Return the [x, y] coordinate for the center point of the cell that contains the specified text.  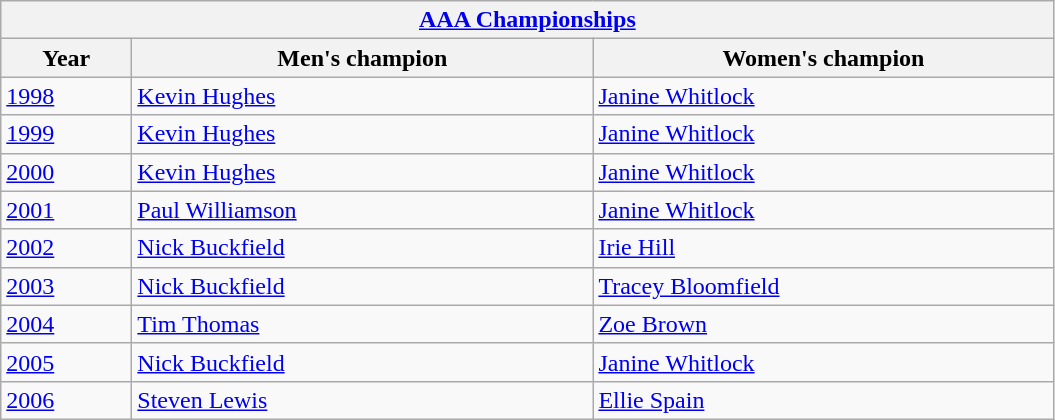
Women's champion [824, 58]
AAA Championships [528, 20]
Men's champion [362, 58]
2002 [66, 248]
Paul Williamson [362, 210]
Year [66, 58]
2006 [66, 400]
Tracey Bloomfield [824, 286]
Ellie Spain [824, 400]
2005 [66, 362]
Zoe Brown [824, 324]
1999 [66, 134]
2003 [66, 286]
Tim Thomas [362, 324]
1998 [66, 96]
Steven Lewis [362, 400]
2001 [66, 210]
2000 [66, 172]
Irie Hill [824, 248]
2004 [66, 324]
